From the cell containing the given text, extract its center point as (x, y) coordinate. 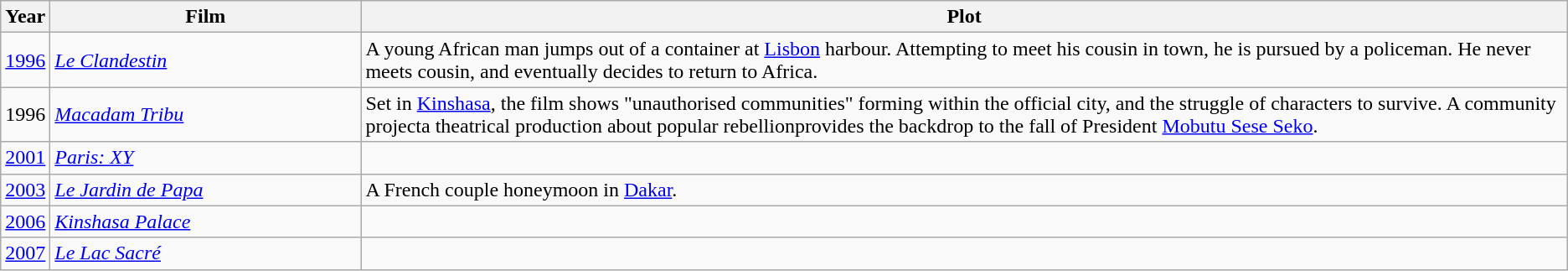
Kinshasa Palace (206, 221)
Le Jardin de Papa (206, 190)
Film (206, 17)
2001 (25, 158)
Year (25, 17)
Le Clandestin (206, 60)
Paris: XY (206, 158)
2003 (25, 190)
Plot (964, 17)
Macadam Tribu (206, 114)
Le Lac Sacré (206, 253)
2007 (25, 253)
2006 (25, 221)
A French couple honeymoon in Dakar. (964, 190)
